From the cell containing the given text, extract its center point as [x, y] coordinate. 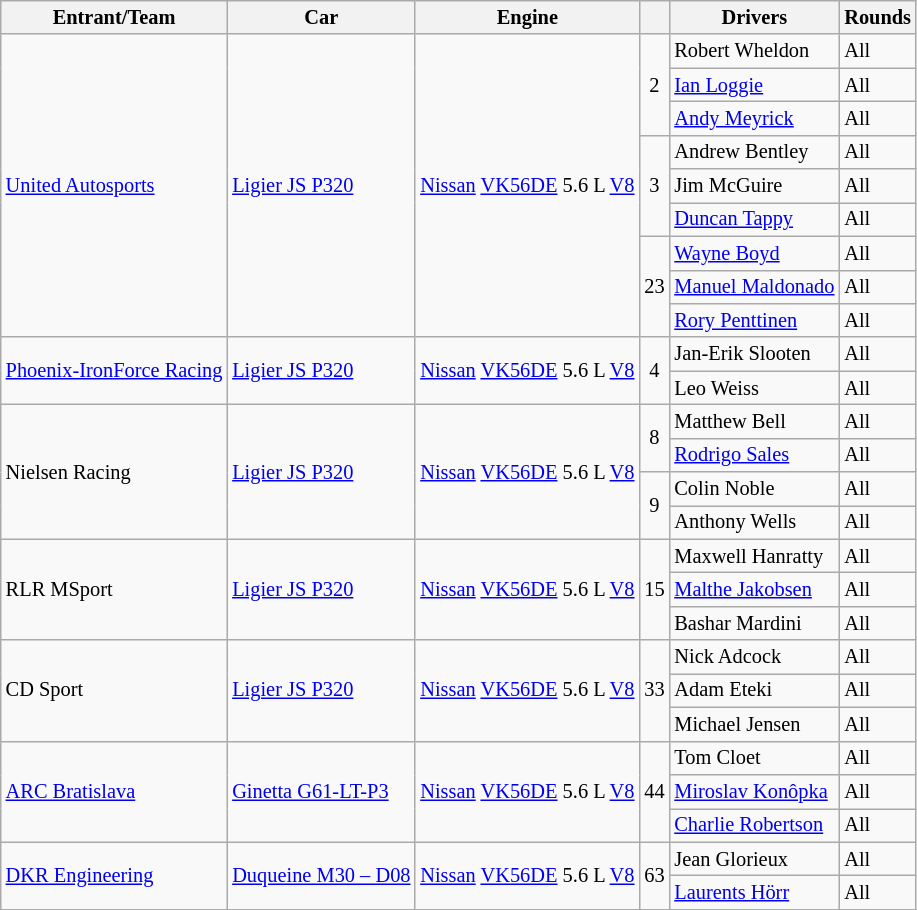
Rory Penttinen [754, 320]
3 [654, 186]
Nielsen Racing [114, 472]
4 [654, 370]
Nick Adcock [754, 657]
Phoenix-IronForce Racing [114, 370]
Colin Noble [754, 489]
RLR MSport [114, 590]
Tom Cloet [754, 758]
15 [654, 590]
Wayne Boyd [754, 253]
Andrew Bentley [754, 152]
Rodrigo Sales [754, 455]
Miroslav Konôpka [754, 791]
Duncan Tappy [754, 219]
Andy Meyrick [754, 118]
8 [654, 438]
33 [654, 690]
9 [654, 506]
2 [654, 84]
Entrant/Team [114, 17]
Charlie Robertson [754, 825]
Duqueine M30 – D08 [321, 876]
Rounds [878, 17]
Leo Weiss [754, 388]
44 [654, 792]
Jean Glorieux [754, 859]
Ginetta G61-LT-P3 [321, 792]
Jan-Erik Slooten [754, 354]
Engine [527, 17]
Matthew Bell [754, 421]
Anthony Wells [754, 522]
Adam Eteki [754, 690]
Laurents Hörr [754, 892]
Car [321, 17]
Jim McGuire [754, 186]
23 [654, 286]
Maxwell Hanratty [754, 556]
Robert Wheldon [754, 51]
DKR Engineering [114, 876]
United Autosports [114, 186]
63 [654, 876]
Michael Jensen [754, 724]
Drivers [754, 17]
Ian Loggie [754, 85]
ARC Bratislava [114, 792]
CD Sport [114, 690]
Manuel Maldonado [754, 287]
Bashar Mardini [754, 623]
Malthe Jakobsen [754, 589]
